Determine the [X, Y] coordinate at the center of the cell enclosing the given text.  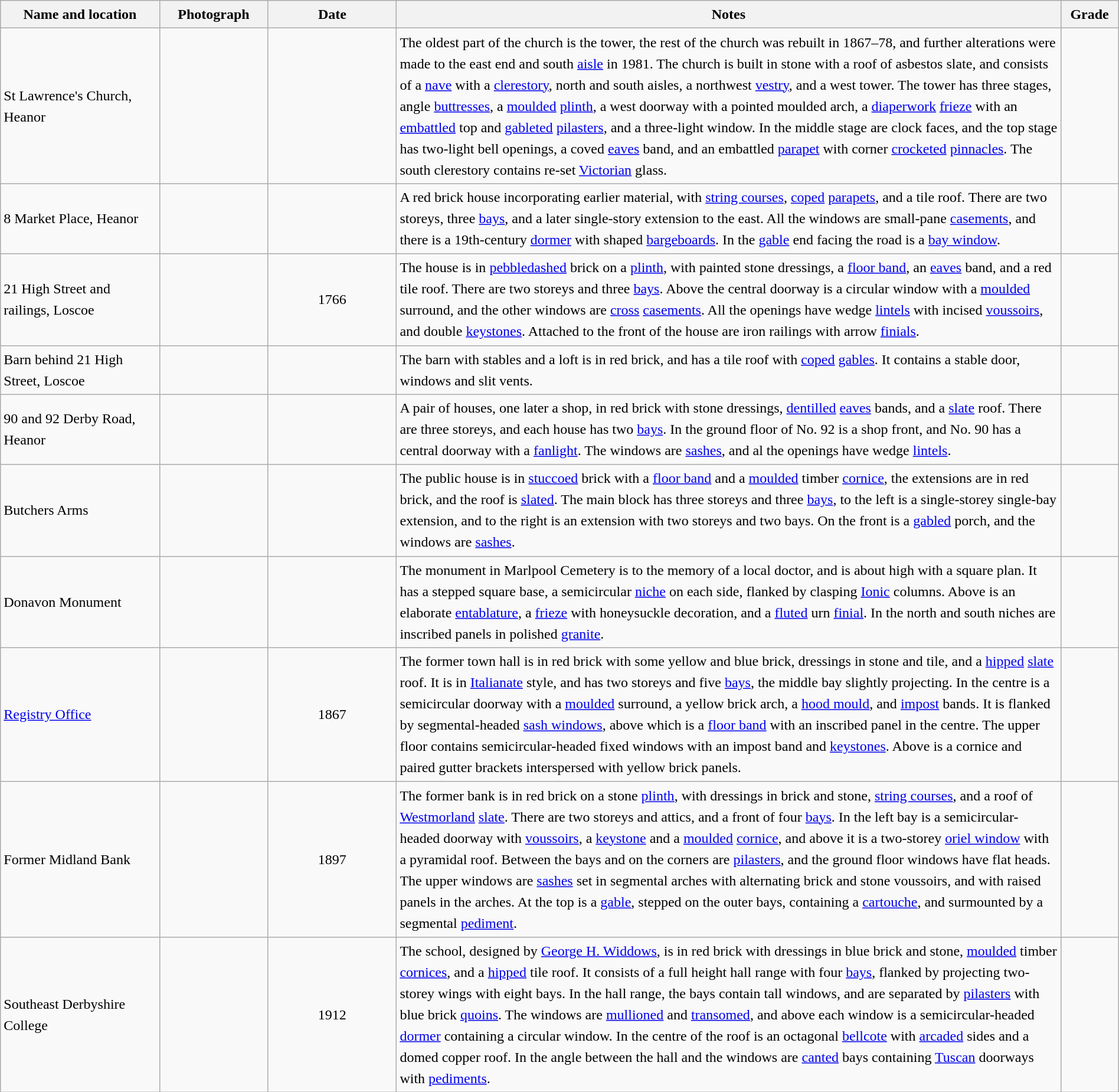
Barn behind 21 High Street, Loscoe [80, 370]
Former Midland Bank [80, 859]
8 Market Place, Heanor [80, 218]
1766 [332, 300]
Name and location [80, 14]
Notes [728, 14]
21 High Street and railings, Loscoe [80, 300]
Photograph [214, 14]
Southeast Derbyshire College [80, 1014]
Donavon Monument [80, 602]
Registry Office [80, 714]
1912 [332, 1014]
Date [332, 14]
90 and 92 Derby Road, Heanor [80, 430]
Grade [1089, 14]
1897 [332, 859]
1867 [332, 714]
St Lawrence's Church, Heanor [80, 106]
Butchers Arms [80, 510]
The barn with stables and a loft is in red brick, and has a tile roof with coped gables. It contains a stable door, windows and slit vents. [728, 370]
